Identify which cell holds the provided text, then report its [X, Y] central coordinate. 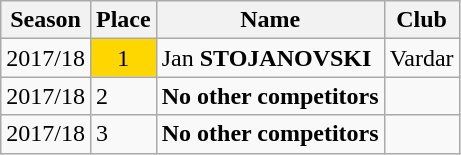
Name [270, 20]
2 [123, 96]
Club [422, 20]
1 [123, 58]
Place [123, 20]
Jan STOJANOVSKI [270, 58]
Season [46, 20]
Vardar [422, 58]
3 [123, 134]
